Identify which cell holds the provided text, then report its [x, y] central coordinate. 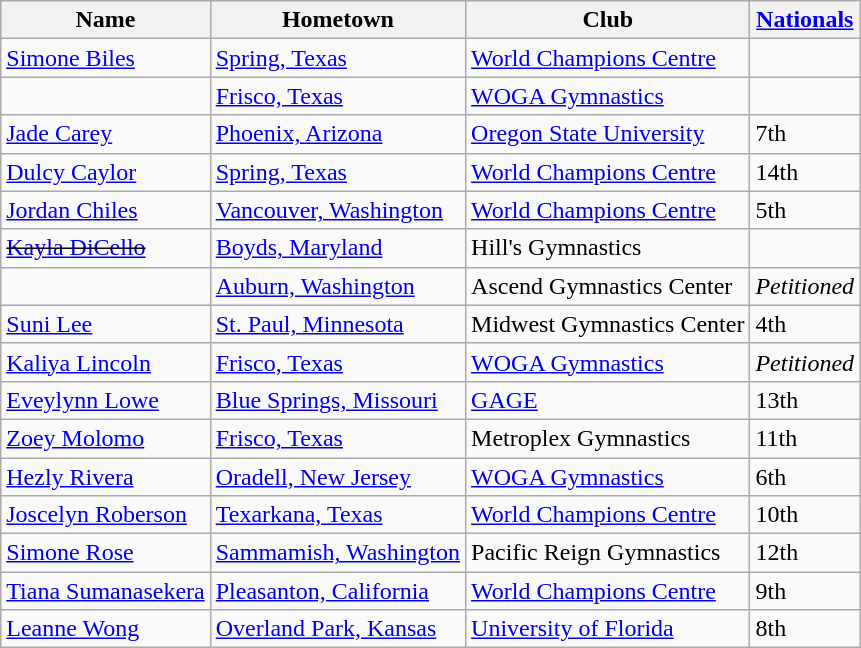
13th [805, 400]
12th [805, 553]
Simone Rose [106, 553]
10th [805, 515]
Nationals [805, 20]
Auburn, Washington [338, 286]
Boyds, Maryland [338, 248]
Blue Springs, Missouri [338, 400]
Phoenix, Arizona [338, 134]
11th [805, 438]
Tiana Sumanasekera [106, 591]
Pacific Reign Gymnastics [608, 553]
Leanne Wong [106, 629]
Eveylynn Lowe [106, 400]
Name [106, 20]
University of Florida [608, 629]
Kayla DiCello [106, 248]
Oradell, New Jersey [338, 477]
Joscelyn Roberson [106, 515]
Suni Lee [106, 324]
6th [805, 477]
Ascend Gymnastics Center [608, 286]
4th [805, 324]
Hezly Rivera [106, 477]
14th [805, 172]
Vancouver, Washington [338, 210]
Jade Carey [106, 134]
Kaliya Lincoln [106, 362]
GAGE [608, 400]
Oregon State University [608, 134]
Dulcy Caylor [106, 172]
Jordan Chiles [106, 210]
Midwest Gymnastics Center [608, 324]
8th [805, 629]
Hometown [338, 20]
Overland Park, Kansas [338, 629]
Texarkana, Texas [338, 515]
Hill's Gymnastics [608, 248]
Simone Biles [106, 58]
7th [805, 134]
Club [608, 20]
Zoey Molomo [106, 438]
9th [805, 591]
5th [805, 210]
Metroplex Gymnastics [608, 438]
Pleasanton, California [338, 591]
St. Paul, Minnesota [338, 324]
Sammamish, Washington [338, 553]
